Output the [x, y] coordinate of the center of the cell containing the given text.  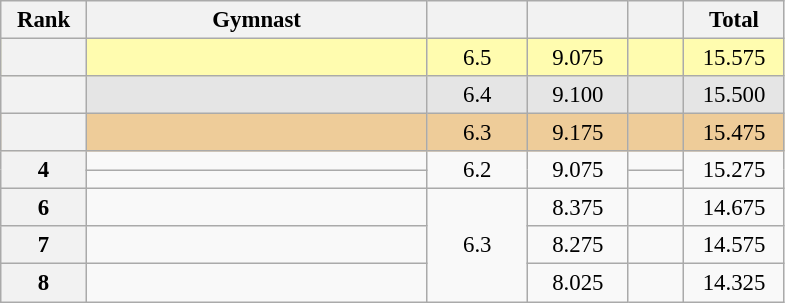
6.5 [478, 58]
4 [44, 170]
6.4 [478, 95]
15.500 [734, 95]
9.100 [578, 95]
14.575 [734, 245]
8.375 [578, 208]
8 [44, 283]
Rank [44, 20]
15.475 [734, 133]
6 [44, 208]
15.275 [734, 170]
6.2 [478, 170]
9.175 [578, 133]
8.275 [578, 245]
Gymnast [256, 20]
8.025 [578, 283]
7 [44, 245]
14.325 [734, 283]
Total [734, 20]
15.575 [734, 58]
14.675 [734, 208]
